Search for the cell housing the specified text and yield its [X, Y] center coordinate. 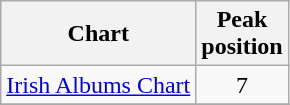
Irish Albums Chart [98, 85]
Chart [98, 34]
7 [242, 85]
Peakposition [242, 34]
